From the cell containing the given text, extract its center point as [x, y] coordinate. 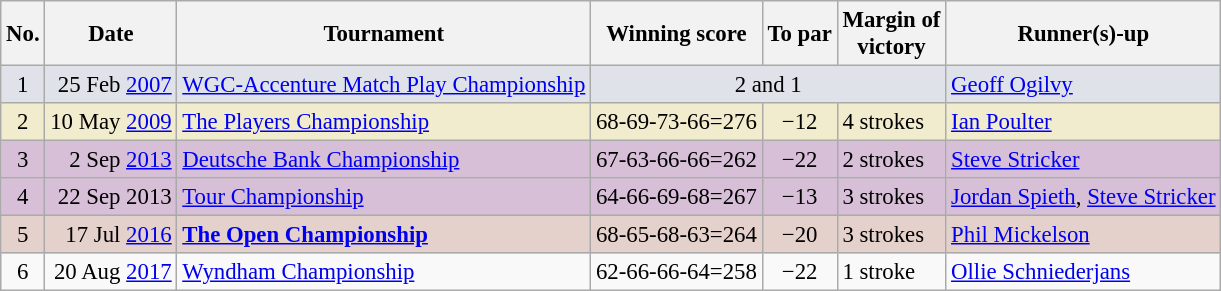
17 Jul 2016 [111, 235]
Tournament [384, 34]
Geoff Ogilvy [1084, 85]
4 [23, 197]
Winning score [677, 34]
2 [23, 122]
3 [23, 160]
−12 [800, 122]
Phil Mickelson [1084, 235]
2 strokes [892, 160]
2 Sep 2013 [111, 160]
Jordan Spieth, Steve Stricker [1084, 197]
10 May 2009 [111, 122]
25 Feb 2007 [111, 85]
Tour Championship [384, 197]
22 Sep 2013 [111, 197]
Deutsche Bank Championship [384, 160]
1 [23, 85]
68-65-68-63=264 [677, 235]
68-69-73-66=276 [677, 122]
Date [111, 34]
Ian Poulter [1084, 122]
The Players Championship [384, 122]
To par [800, 34]
5 [23, 235]
64-66-69-68=267 [677, 197]
Runner(s)-up [1084, 34]
−20 [800, 235]
WGC-Accenture Match Play Championship [384, 85]
4 strokes [892, 122]
The Open Championship [384, 235]
No. [23, 34]
Margin ofvictory [892, 34]
2 and 1 [768, 85]
67-63-66-66=262 [677, 160]
−22 [800, 160]
Steve Stricker [1084, 160]
−13 [800, 197]
